Scan for the cell matching the given text and deliver its [x, y] coordinate at center. 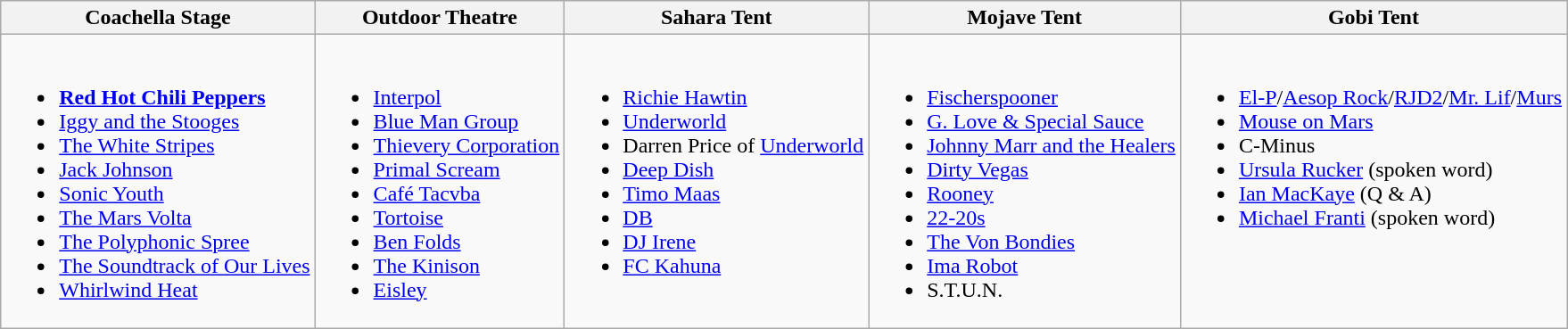
InterpolBlue Man GroupThievery CorporationPrimal ScreamCafé TacvbaTortoiseBen FoldsThe KinisonEisley [440, 182]
Richie HawtinUnderworldDarren Price of UnderworldDeep DishTimo MaasDBDJ IreneFC Kahuna [717, 182]
Outdoor Theatre [440, 18]
Coachella Stage [158, 18]
Gobi Tent [1374, 18]
FischerspoonerG. Love & Special SauceJohnny Marr and the HealersDirty VegasRooney22-20sThe Von BondiesIma RobotS.T.U.N. [1025, 182]
Mojave Tent [1025, 18]
Sahara Tent [717, 18]
El-P/Aesop Rock/RJD2/Mr. Lif/MursMouse on MarsC-MinusUrsula Rucker (spoken word)Ian MacKaye (Q & A)Michael Franti (spoken word) [1374, 182]
